Locate the cell with the specified text and output its (x, y) center coordinate. 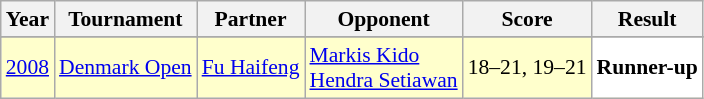
Tournament (126, 19)
Year (28, 19)
2008 (28, 68)
Result (648, 19)
Opponent (383, 19)
Denmark Open (126, 68)
18–21, 19–21 (528, 68)
Score (528, 19)
Fu Haifeng (251, 68)
Markis Kido Hendra Setiawan (383, 68)
Partner (251, 19)
Runner-up (648, 68)
